Identify which cell holds the provided text, then report its [x, y] central coordinate. 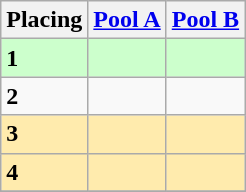
3 [44, 134]
4 [44, 172]
1 [44, 58]
Pool B [205, 20]
2 [44, 96]
Placing [44, 20]
Pool A [127, 20]
